Find where the given text appears and provide that cell's center as [X, Y] coordinate. 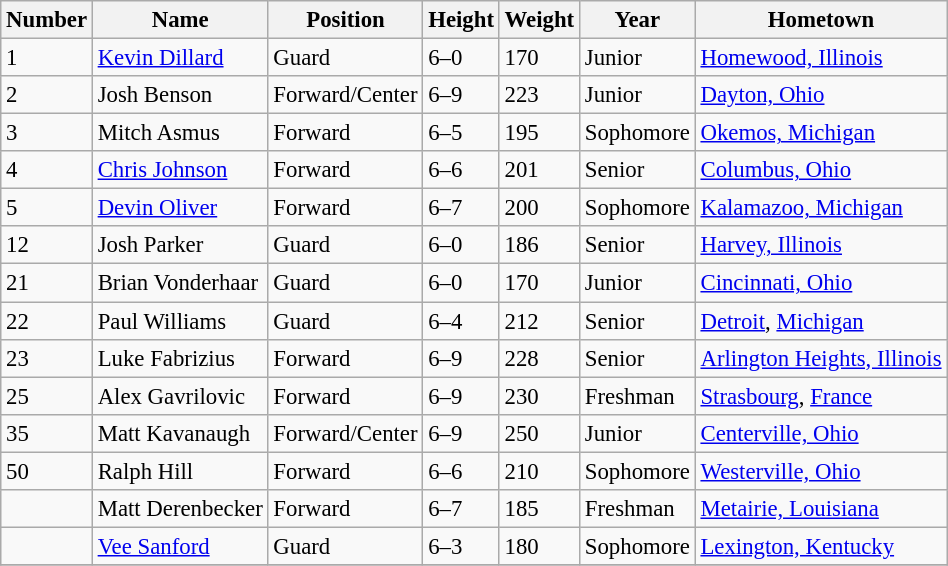
230 [539, 396]
228 [539, 358]
223 [539, 95]
Number [47, 20]
Brian Vonderhaar [180, 283]
25 [47, 396]
210 [539, 471]
Mitch Asmus [180, 133]
35 [47, 433]
6–5 [461, 133]
Hometown [821, 20]
Columbus, Ohio [821, 170]
Cincinnati, Ohio [821, 283]
Chris Johnson [180, 170]
186 [539, 245]
Paul Williams [180, 321]
185 [539, 509]
22 [47, 321]
Homewood, Illinois [821, 58]
4 [47, 170]
Okemos, Michigan [821, 133]
Matt Kavanaugh [180, 433]
Year [638, 20]
Detroit, Michigan [821, 321]
Devin Oliver [180, 208]
21 [47, 283]
Dayton, Ohio [821, 95]
Vee Sanford [180, 546]
12 [47, 245]
Alex Gavrilovic [180, 396]
6–4 [461, 321]
Josh Benson [180, 95]
Name [180, 20]
Matt Derenbecker [180, 509]
Harvey, Illinois [821, 245]
2 [47, 95]
Kalamazoo, Michigan [821, 208]
Ralph Hill [180, 471]
Centerville, Ohio [821, 433]
Luke Fabrizius [180, 358]
Metairie, Louisiana [821, 509]
195 [539, 133]
6–3 [461, 546]
Arlington Heights, Illinois [821, 358]
200 [539, 208]
1 [47, 58]
Weight [539, 20]
180 [539, 546]
212 [539, 321]
50 [47, 471]
Josh Parker [180, 245]
Strasbourg, France [821, 396]
Height [461, 20]
3 [47, 133]
23 [47, 358]
Westerville, Ohio [821, 471]
5 [47, 208]
Lexington, Kentucky [821, 546]
201 [539, 170]
Position [346, 20]
Kevin Dillard [180, 58]
250 [539, 433]
